Provide the [X, Y] coordinate of the cell's center where the given text is located.  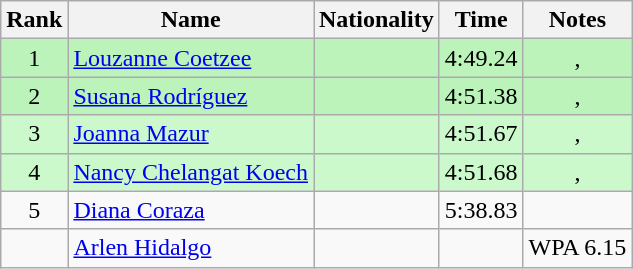
Nationality [377, 20]
Arlen Hidalgo [191, 248]
Rank [34, 20]
4:51.38 [481, 96]
5 [34, 210]
Time [481, 20]
5:38.83 [481, 210]
Notes [578, 20]
2 [34, 96]
4:49.24 [481, 58]
Susana Rodríguez [191, 96]
Nancy Chelangat Koech [191, 172]
Louzanne Coetzee [191, 58]
Joanna Mazur [191, 134]
3 [34, 134]
4:51.68 [481, 172]
4:51.67 [481, 134]
WPA 6.15 [578, 248]
Name [191, 20]
4 [34, 172]
Diana Coraza [191, 210]
1 [34, 58]
